Pinpoint the cell where the given text exists, returning its [x, y] midpoint coordinate. 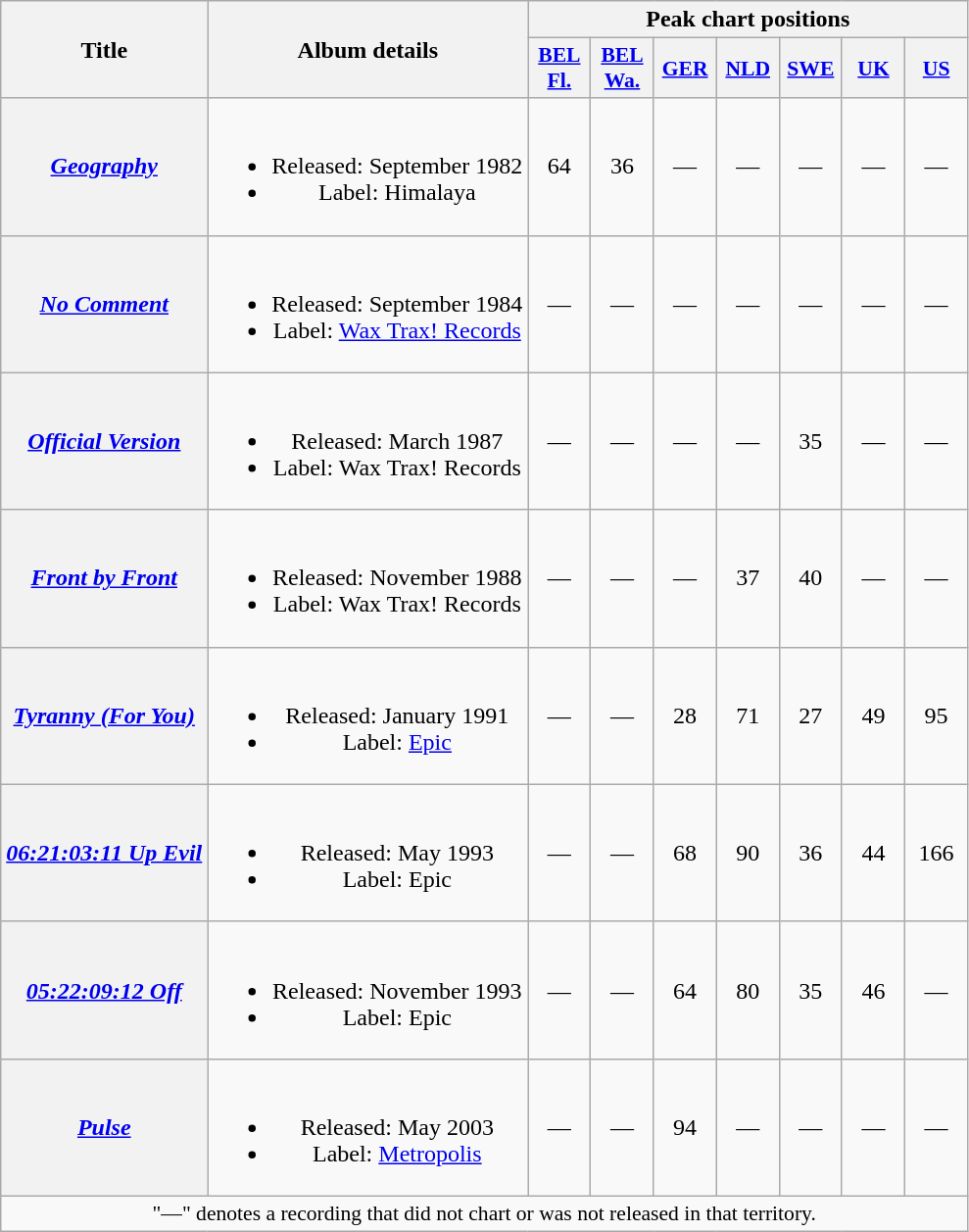
NLD [748, 69]
Released: September 1984Label: Wax Trax! Records [368, 304]
BELWa. [622, 69]
Title [104, 49]
Peak chart positions [749, 20]
Released: November 1988Label: Wax Trax! Records [368, 578]
05:22:09:12 Off [104, 990]
94 [685, 1127]
Pulse [104, 1127]
44 [873, 853]
Released: September 1982Label: Himalaya [368, 167]
US [937, 69]
Released: May 1993Label: Epic [368, 853]
95 [937, 715]
UK [873, 69]
Front by Front [104, 578]
80 [748, 990]
46 [873, 990]
"—" denotes a recording that did not chart or was not released in that territory. [484, 1213]
No Comment [104, 304]
Released: January 1991Label: Epic [368, 715]
37 [748, 578]
BELFl. [559, 69]
Released: May 2003Label: Metropolis [368, 1127]
27 [810, 715]
GER [685, 69]
Album details [368, 49]
90 [748, 853]
166 [937, 853]
06:21:03:11 Up Evil [104, 853]
Tyranny (For You) [104, 715]
40 [810, 578]
SWE [810, 69]
Released: March 1987Label: Wax Trax! Records [368, 441]
28 [685, 715]
Official Version [104, 441]
Geography [104, 167]
49 [873, 715]
68 [685, 853]
Released: November 1993Label: Epic [368, 990]
71 [748, 715]
